Capture the cell that displays the provided text and extract its (x, y) central coordinate. 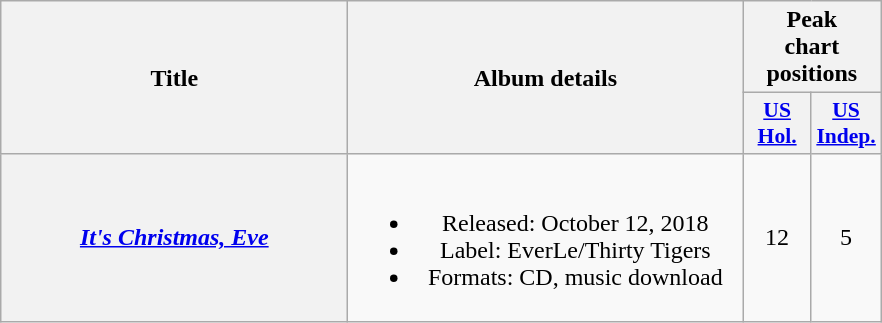
Album details (546, 78)
Released: October 12, 2018Label: EverLe/Thirty TigersFormats: CD, music download (546, 238)
It's Christmas, Eve (174, 238)
Peakchartpositions (812, 47)
Title (174, 78)
12 (777, 238)
USHol. (777, 124)
US Indep. (846, 124)
5 (846, 238)
